Output the (x, y) coordinate of the center of the cell containing the given text.  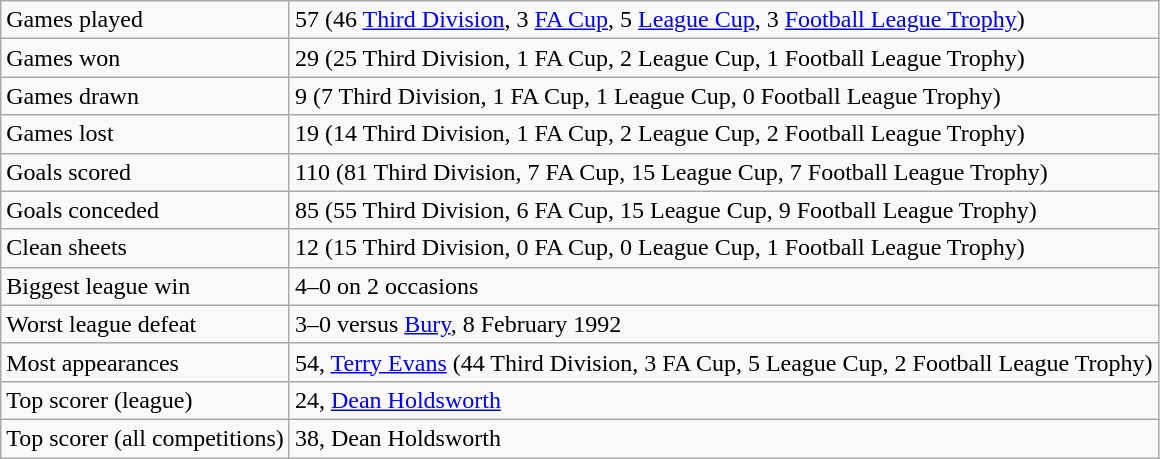
29 (25 Third Division, 1 FA Cup, 2 League Cup, 1 Football League Trophy) (724, 58)
54, Terry Evans (44 Third Division, 3 FA Cup, 5 League Cup, 2 Football League Trophy) (724, 362)
Games played (146, 20)
Biggest league win (146, 286)
24, Dean Holdsworth (724, 400)
38, Dean Holdsworth (724, 438)
12 (15 Third Division, 0 FA Cup, 0 League Cup, 1 Football League Trophy) (724, 248)
Most appearances (146, 362)
110 (81 Third Division, 7 FA Cup, 15 League Cup, 7 Football League Trophy) (724, 172)
Top scorer (all competitions) (146, 438)
Top scorer (league) (146, 400)
4–0 on 2 occasions (724, 286)
Clean sheets (146, 248)
Games drawn (146, 96)
Goals conceded (146, 210)
57 (46 Third Division, 3 FA Cup, 5 League Cup, 3 Football League Trophy) (724, 20)
3–0 versus Bury, 8 February 1992 (724, 324)
Games lost (146, 134)
9 (7 Third Division, 1 FA Cup, 1 League Cup, 0 Football League Trophy) (724, 96)
Worst league defeat (146, 324)
19 (14 Third Division, 1 FA Cup, 2 League Cup, 2 Football League Trophy) (724, 134)
85 (55 Third Division, 6 FA Cup, 15 League Cup, 9 Football League Trophy) (724, 210)
Goals scored (146, 172)
Games won (146, 58)
